Pinpoint the cell where the given text exists, returning its [x, y] midpoint coordinate. 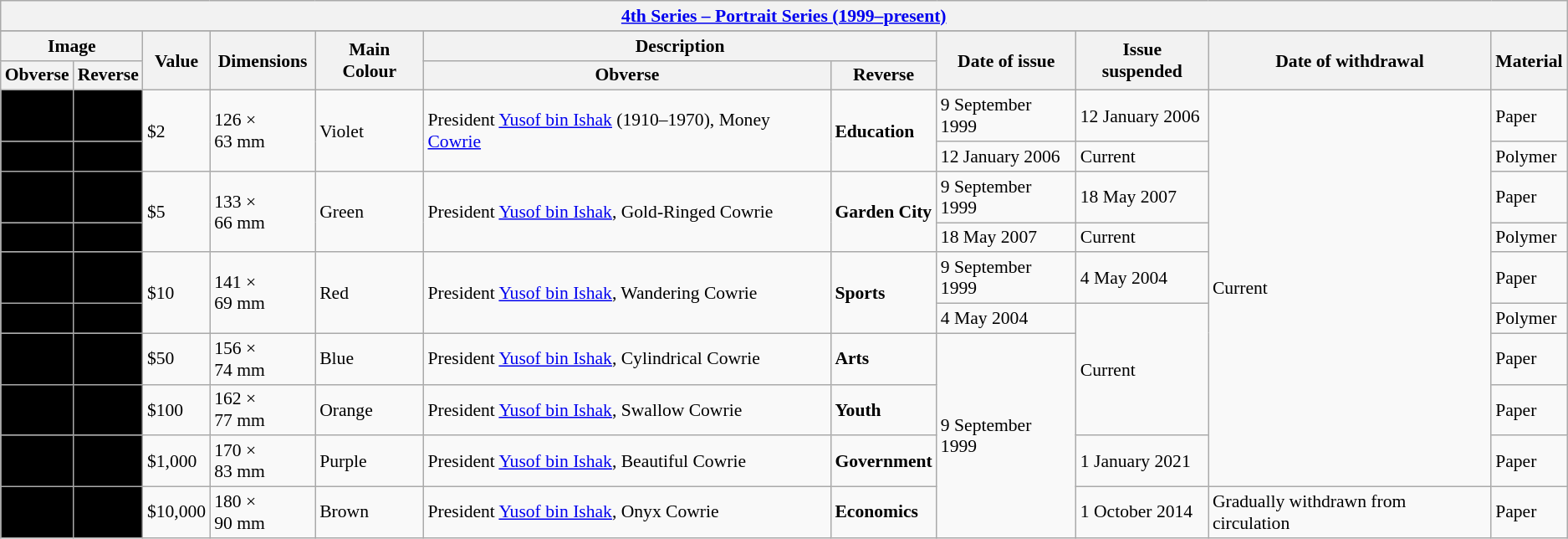
Purple [370, 462]
President Yusof bin Ishak, Gold-Ringed Cowrie [627, 213]
4th Series – Portrait Series (1999–present) [784, 16]
$5 [176, 213]
Green [370, 213]
Dimensions [263, 60]
Orange [370, 410]
Arts [883, 358]
Government [883, 462]
170 × 83 mm [263, 462]
President Yusof bin Ishak, Cylindrical Cowrie [627, 358]
Education [883, 131]
156 × 74 mm [263, 358]
126 × 63 mm [263, 131]
Material [1529, 60]
Date of issue [1007, 60]
Brown [370, 512]
1 January 2021 [1142, 462]
President Yusof bin Ishak, Wandering Cowrie [627, 293]
Gradually withdrawn from circulation [1350, 512]
162 × 77 mm [263, 410]
$2 [176, 131]
$100 [176, 410]
President Yusof bin Ishak (1910–1970), Money Cowrie [627, 131]
Image [72, 46]
Sports [883, 293]
Main Colour [370, 60]
Date of withdrawal [1350, 60]
Violet [370, 131]
Youth [883, 410]
President Yusof bin Ishak, Onyx Cowrie [627, 512]
Issue suspended [1142, 60]
$10,000 [176, 512]
President Yusof bin Ishak, Swallow Cowrie [627, 410]
Value [176, 60]
1 October 2014 [1142, 512]
President Yusof bin Ishak, Beautiful Cowrie [627, 462]
Red [370, 293]
133 × 66 mm [263, 213]
Economics [883, 512]
Description [679, 46]
$1,000 [176, 462]
180 × 90 mm [263, 512]
$50 [176, 358]
$10 [176, 293]
Blue [370, 358]
Garden City [883, 213]
141 × 69 mm [263, 293]
